Return the [X, Y] coordinate for the center point of the cell that contains the specified text.  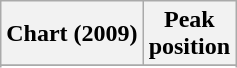
Peakposition [189, 34]
Chart (2009) [72, 34]
